Find where the given text appears and provide that cell's center as (x, y) coordinate. 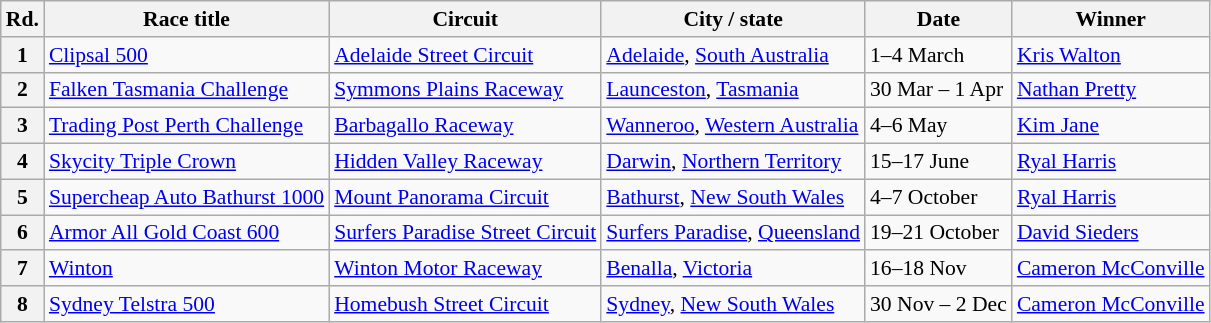
Barbagallo Raceway (465, 126)
Circuit (465, 19)
7 (22, 269)
4 (22, 162)
Symmons Plains Raceway (465, 90)
Launceston, Tasmania (733, 90)
Nathan Pretty (1111, 90)
Kim Jane (1111, 126)
Skycity Triple Crown (186, 162)
Winton Motor Raceway (465, 269)
Winton (186, 269)
2 (22, 90)
Armor All Gold Coast 600 (186, 233)
Sydney, New South Wales (733, 304)
Adelaide Street Circuit (465, 55)
Falken Tasmania Challenge (186, 90)
5 (22, 197)
Winner (1111, 19)
30 Nov – 2 Dec (938, 304)
8 (22, 304)
Benalla, Victoria (733, 269)
Race title (186, 19)
Clipsal 500 (186, 55)
19–21 October (938, 233)
Homebush Street Circuit (465, 304)
Adelaide, South Australia (733, 55)
Rd. (22, 19)
Kris Walton (1111, 55)
15–17 June (938, 162)
4–6 May (938, 126)
Mount Panorama Circuit (465, 197)
1–4 March (938, 55)
Surfers Paradise Street Circuit (465, 233)
Surfers Paradise, Queensland (733, 233)
Darwin, Northern Territory (733, 162)
Bathurst, New South Wales (733, 197)
Sydney Telstra 500 (186, 304)
3 (22, 126)
Wanneroo, Western Australia (733, 126)
16–18 Nov (938, 269)
Date (938, 19)
6 (22, 233)
Supercheap Auto Bathurst 1000 (186, 197)
30 Mar – 1 Apr (938, 90)
1 (22, 55)
Trading Post Perth Challenge (186, 126)
David Sieders (1111, 233)
Hidden Valley Raceway (465, 162)
4–7 October (938, 197)
City / state (733, 19)
